Detect which cell encompasses the target text, then output its (X, Y) center coordinate. 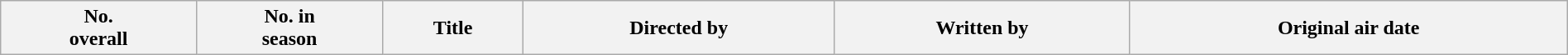
No. inseason (289, 28)
Original air date (1348, 28)
Title (453, 28)
Directed by (678, 28)
No.overall (99, 28)
Written by (982, 28)
